Find where the given text appears and provide that cell's center as [x, y] coordinate. 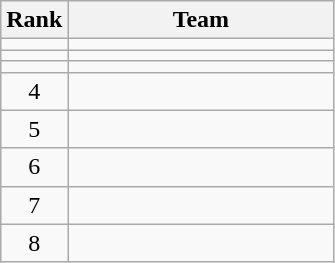
5 [34, 129]
Rank [34, 20]
Team [201, 20]
6 [34, 167]
4 [34, 91]
7 [34, 205]
8 [34, 243]
